Find where the given text appears and provide that cell's center as [X, Y] coordinate. 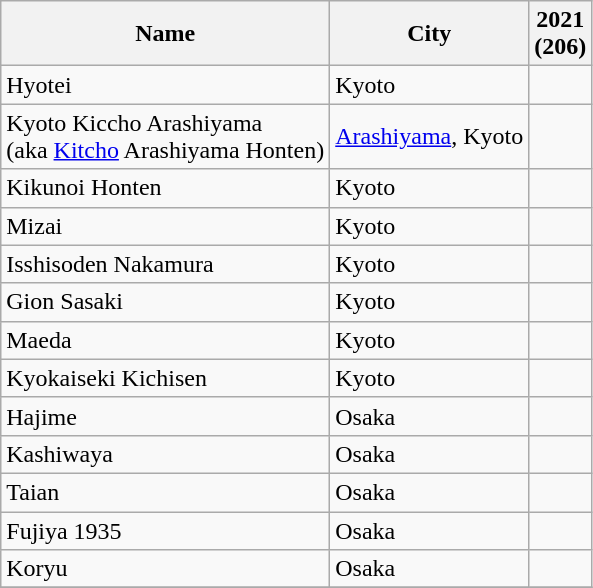
Koryu [166, 569]
Hajime [166, 416]
Fujiya 1935 [166, 531]
Name [166, 34]
Kyokaiseki Kichisen [166, 378]
Kikunoi Honten [166, 188]
Kyoto Kiccho Arashiyama(aka Kitcho Arashiyama Honten) [166, 136]
Gion Sasaki [166, 302]
City [430, 34]
Kashiwaya [166, 454]
Taian [166, 492]
Hyotei [166, 85]
Mizai [166, 226]
Isshisoden Nakamura [166, 264]
Maeda [166, 340]
2021(206) [560, 34]
Arashiyama, Kyoto [430, 136]
